Detect which cell encompasses the target text, then output its [x, y] center coordinate. 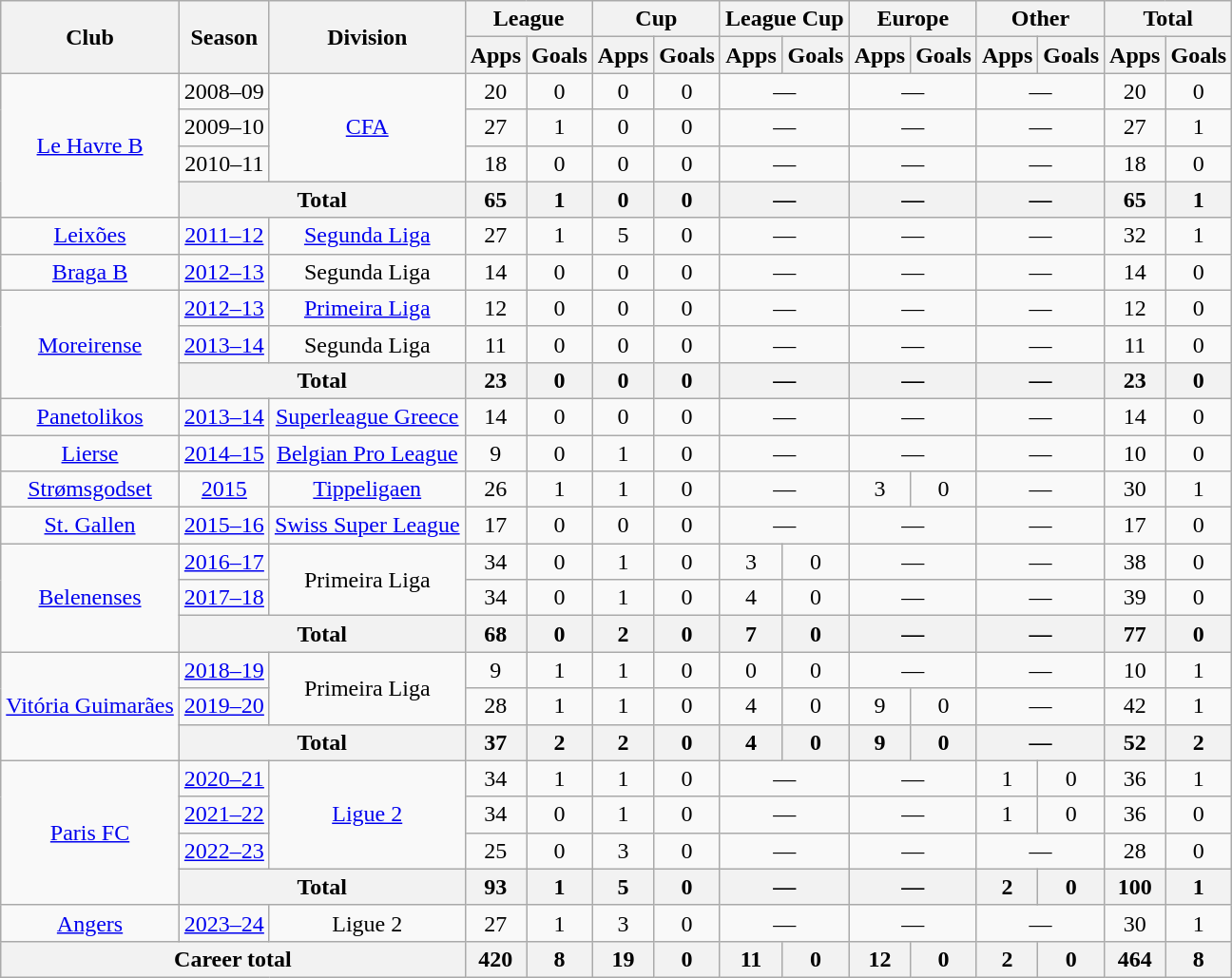
420 [495, 959]
Season [224, 37]
77 [1135, 634]
2021–22 [224, 815]
26 [495, 489]
2010–11 [224, 163]
2019–20 [224, 706]
League Cup [784, 19]
2015–16 [224, 526]
Career total [233, 959]
Lierse [90, 453]
Belenenses [90, 598]
Division [367, 37]
Europe [913, 19]
38 [1135, 562]
32 [1135, 236]
Other [1040, 19]
2016–17 [224, 562]
42 [1135, 706]
Superleague Greece [367, 416]
Strømsgodset [90, 489]
Swiss Super League [367, 526]
52 [1135, 742]
Belgian Pro League [367, 453]
Leixões [90, 236]
2018–19 [224, 670]
Le Havre B [90, 145]
2008–09 [224, 91]
Moreirense [90, 344]
39 [1135, 598]
25 [495, 851]
League [529, 19]
Braga B [90, 272]
2014–15 [224, 453]
2015 [224, 489]
Tippeligaen [367, 489]
2022–23 [224, 851]
Cup [656, 19]
68 [495, 634]
93 [495, 887]
Paris FC [90, 833]
100 [1135, 887]
2020–21 [224, 778]
2011–12 [224, 236]
37 [495, 742]
Panetolikos [90, 416]
CFA [367, 127]
2017–18 [224, 598]
Club [90, 37]
St. Gallen [90, 526]
Vitória Guimarães [90, 706]
2023–24 [224, 923]
464 [1135, 959]
7 [751, 634]
Angers [90, 923]
19 [623, 959]
2009–10 [224, 127]
